Capture the cell that displays the provided text and extract its (x, y) central coordinate. 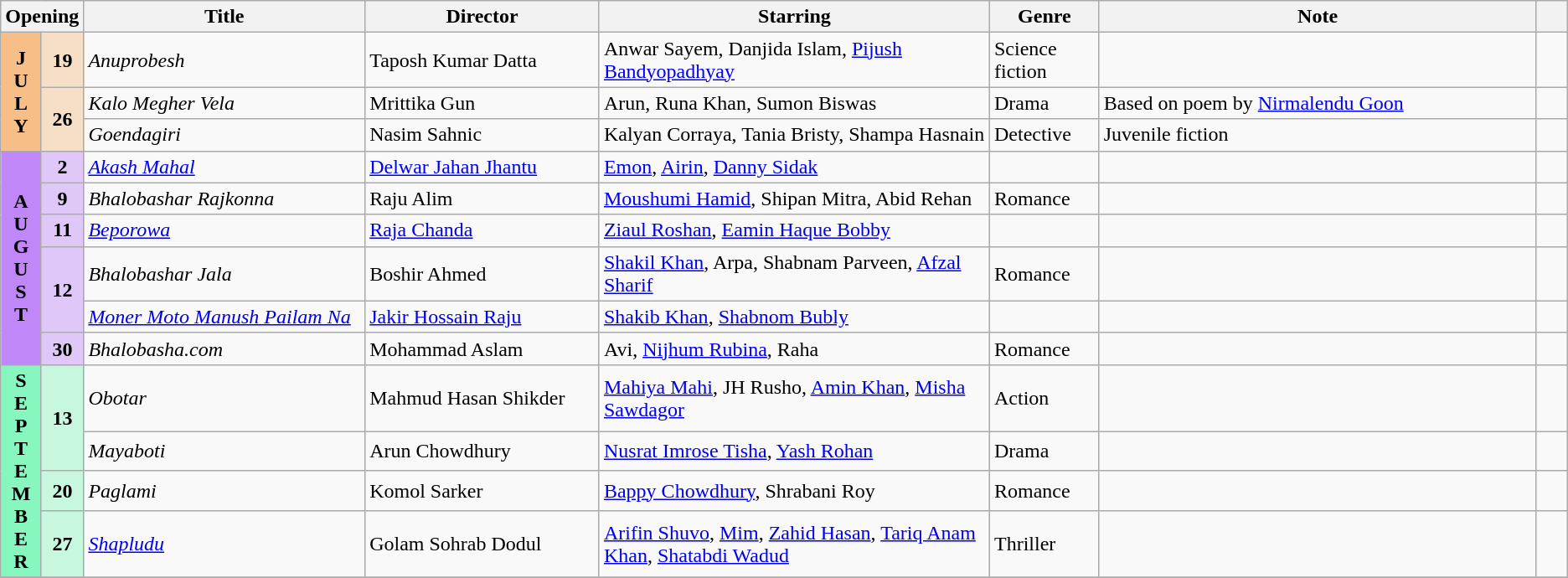
Ziaul Roshan, Eamin Haque Bobby (794, 230)
Golam Sohrab Dodul (482, 544)
Anuprobesh (224, 60)
27 (62, 544)
13 (62, 417)
Shapludu (224, 544)
Detective (1044, 135)
Mahmud Hasan Shikder (482, 398)
JULY (22, 92)
Kalyan Corraya, Tania Bristy, Shampa Hasnain (794, 135)
Nusrat Imrose Tisha, Yash Rohan (794, 452)
Shakib Khan, Shabnom Bubly (794, 317)
Science fiction (1044, 60)
AUGUST (22, 258)
Arun Chowdhury (482, 452)
Beporowa (224, 230)
Action (1044, 398)
Mrittika Gun (482, 103)
Moner Moto Manush Pailam Na (224, 317)
Bhalobashar Jala (224, 273)
Mohammad Aslam (482, 348)
Note (1318, 17)
Jakir Hossain Raju (482, 317)
Kalo Megher Vela (224, 103)
2 (62, 167)
20 (62, 491)
Raju Alim (482, 199)
Director (482, 17)
26 (62, 119)
Paglami (224, 491)
Bhalobashar Rajkonna (224, 199)
Juvenile fiction (1318, 135)
Raja Chanda (482, 230)
Avi, Nijhum Rubina, Raha (794, 348)
Arun, Runa Khan, Sumon Biswas (794, 103)
Mayaboti (224, 452)
Anwar Sayem, Danjida Islam, Pijush Bandyopadhyay (794, 60)
30 (62, 348)
Bappy Chowdhury, Shrabani Roy (794, 491)
Arifin Shuvo, Mim, Zahid Hasan, Tariq Anam Khan, Shatabdi Wadud (794, 544)
Title (224, 17)
Opening (42, 17)
Emon, Airin, Danny Sidak (794, 167)
Genre (1044, 17)
Mahiya Mahi, JH Rusho, Amin Khan, Misha Sawdagor (794, 398)
Moushumi Hamid, Shipan Mitra, Abid Rehan (794, 199)
Obotar (224, 398)
Bhalobasha.com (224, 348)
11 (62, 230)
SEPTEMBER (22, 471)
Komol Sarker (482, 491)
Boshir Ahmed (482, 273)
Starring (794, 17)
Thriller (1044, 544)
12 (62, 290)
Nasim Sahnic (482, 135)
Taposh Kumar Datta (482, 60)
Akash Mahal (224, 167)
9 (62, 199)
Goendagiri (224, 135)
Shakil Khan, Arpa, Shabnam Parveen, Afzal Sharif (794, 273)
19 (62, 60)
Based on poem by Nirmalendu Goon (1318, 103)
Delwar Jahan Jhantu (482, 167)
